Extract the [X, Y] coordinate from the center of the cell holding the provided text.  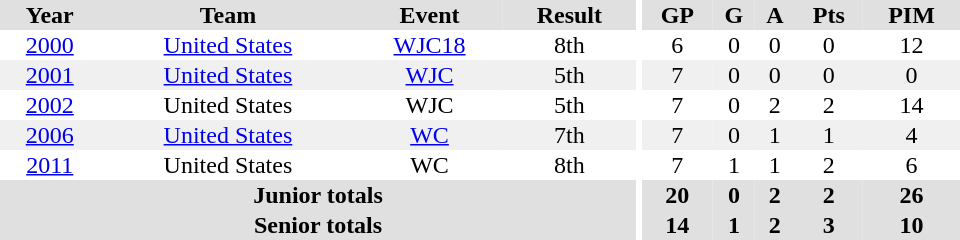
Event [429, 15]
3 [829, 225]
Junior totals [318, 195]
Senior totals [318, 225]
A [775, 15]
Team [228, 15]
12 [912, 45]
2011 [50, 165]
2006 [50, 135]
2000 [50, 45]
10 [912, 225]
26 [912, 195]
G [734, 15]
2001 [50, 75]
WJC18 [429, 45]
PIM [912, 15]
7th [570, 135]
Result [570, 15]
4 [912, 135]
Pts [829, 15]
GP [678, 15]
20 [678, 195]
2002 [50, 105]
Year [50, 15]
